Find where the given text appears and provide that cell's center as (x, y) coordinate. 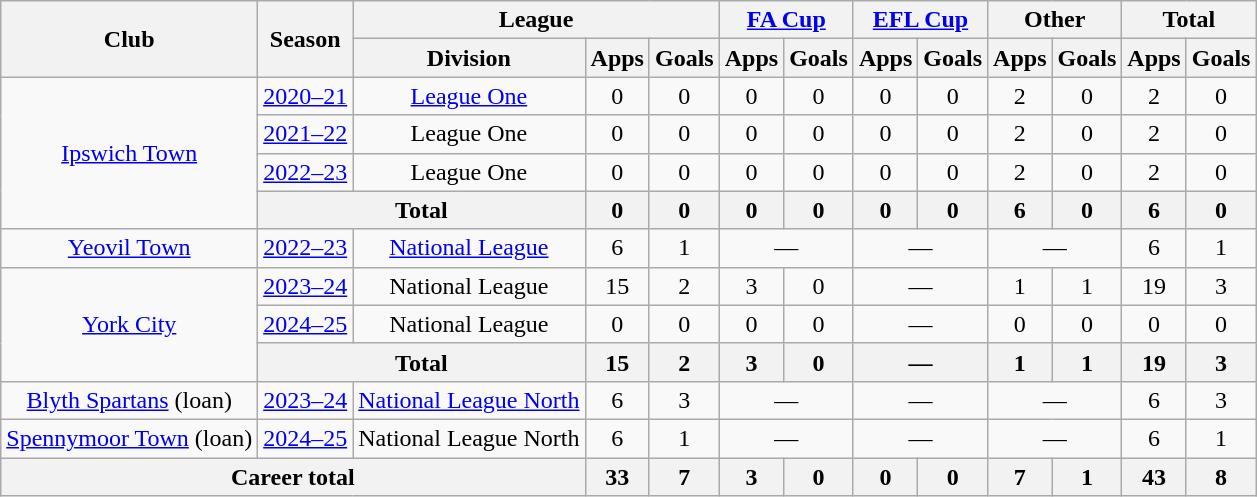
Division (469, 58)
Season (306, 39)
33 (617, 477)
Club (130, 39)
8 (1221, 477)
York City (130, 324)
2021–22 (306, 134)
League (536, 20)
FA Cup (786, 20)
EFL Cup (920, 20)
43 (1154, 477)
Ipswich Town (130, 153)
Blyth Spartans (loan) (130, 400)
2020–21 (306, 96)
Career total (293, 477)
Yeovil Town (130, 248)
Other (1055, 20)
Spennymoor Town (loan) (130, 438)
